Search for the cell housing the specified text and yield its (x, y) center coordinate. 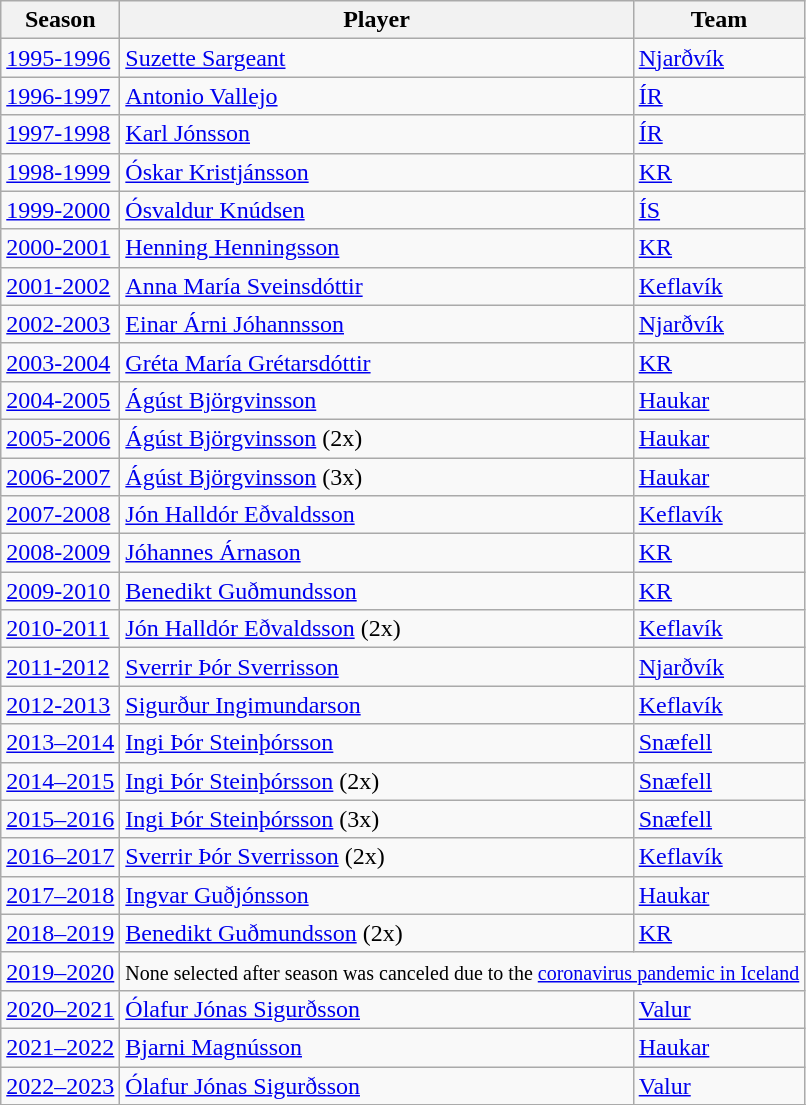
2021–2022 (60, 1047)
Sverrir Þór Sverrisson (376, 667)
2006-2007 (60, 477)
2005-2006 (60, 438)
1999-2000 (60, 210)
Season (60, 20)
Ingi Þór Steinþórsson (2x) (376, 781)
Ósvaldur Knúdsen (376, 210)
None selected after season was canceled due to the coronavirus pandemic in Iceland (462, 971)
Benedikt Guðmundsson (376, 591)
2004-2005 (60, 400)
2000-2001 (60, 248)
Player (376, 20)
1998-1999 (60, 172)
Suzette Sargeant (376, 58)
Sigurður Ingimundarson (376, 705)
2007-2008 (60, 515)
Einar Árni Jóhannsson (376, 324)
1996-1997 (60, 96)
Ágúst Björgvinsson (3x) (376, 477)
2017–2018 (60, 895)
2020–2021 (60, 1009)
2009-2010 (60, 591)
Benedikt Guðmundsson (2x) (376, 933)
2001-2002 (60, 286)
Jón Halldór Eðvaldsson (2x) (376, 629)
2013–2014 (60, 743)
Óskar Kristjánsson (376, 172)
Ingi Þór Steinþórsson (376, 743)
Ágúst Björgvinsson (376, 400)
ÍS (719, 210)
2002-2003 (60, 324)
2011-2012 (60, 667)
2012-2013 (60, 705)
Anna María Sveinsdóttir (376, 286)
2008-2009 (60, 553)
Ingi Þór Steinþórsson (3x) (376, 819)
Team (719, 20)
Sverrir Þór Sverrisson (2x) (376, 857)
Bjarni Magnússon (376, 1047)
2022–2023 (60, 1085)
2015–2016 (60, 819)
2019–2020 (60, 971)
2018–2019 (60, 933)
Antonio Vallejo (376, 96)
2014–2015 (60, 781)
2003-2004 (60, 362)
Gréta María Grétarsdóttir (376, 362)
Ingvar Guðjónsson (376, 895)
2016–2017 (60, 857)
Karl Jónsson (376, 134)
1997-1998 (60, 134)
Henning Henningsson (376, 248)
1995-1996 (60, 58)
Jóhannes Árnason (376, 553)
2010-2011 (60, 629)
Jón Halldór Eðvaldsson (376, 515)
Ágúst Björgvinsson (2x) (376, 438)
